Pinpoint the cell where the given text exists, returning its (X, Y) midpoint coordinate. 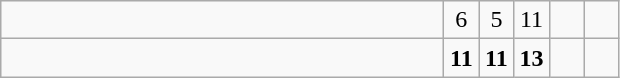
5 (496, 20)
6 (462, 20)
13 (532, 58)
